Output the (x, y) coordinate of the center of the cell containing the given text.  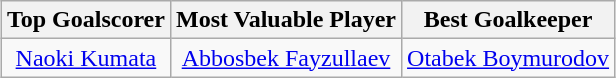
Otabek Boymurodov (508, 58)
Abbosbek Fayzullaev (286, 58)
Top Goalscorer (86, 20)
Most Valuable Player (286, 20)
Best Goalkeeper (508, 20)
Naoki Kumata (86, 58)
